Search for the cell housing the specified text and yield its [X, Y] center coordinate. 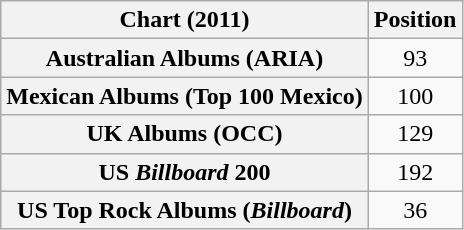
Position [415, 20]
US Top Rock Albums (Billboard) [185, 210]
100 [415, 96]
129 [415, 134]
US Billboard 200 [185, 172]
Chart (2011) [185, 20]
Mexican Albums (Top 100 Mexico) [185, 96]
Australian Albums (ARIA) [185, 58]
UK Albums (OCC) [185, 134]
192 [415, 172]
36 [415, 210]
93 [415, 58]
